Scan for the cell matching the given text and deliver its [x, y] coordinate at center. 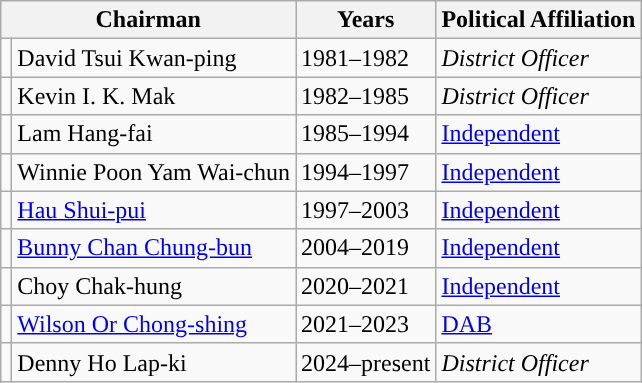
Lam Hang-fai [154, 134]
1994–1997 [366, 172]
Chairman [148, 20]
Political Affiliation [538, 20]
2020–2021 [366, 286]
David Tsui Kwan-ping [154, 58]
Choy Chak-hung [154, 286]
Years [366, 20]
DAB [538, 324]
2004–2019 [366, 248]
Denny Ho Lap-ki [154, 362]
Hau Shui-pui [154, 210]
1981–1982 [366, 58]
2024–present [366, 362]
Kevin I. K. Mak [154, 96]
2021–2023 [366, 324]
1985–1994 [366, 134]
1997–2003 [366, 210]
Winnie Poon Yam Wai-chun [154, 172]
Wilson Or Chong-shing [154, 324]
1982–1985 [366, 96]
Bunny Chan Chung-bun [154, 248]
